Identify which cell holds the provided text, then report its (x, y) central coordinate. 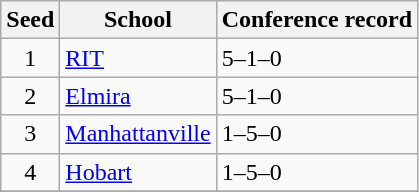
Manhattanville (138, 134)
School (138, 20)
2 (30, 96)
Conference record (316, 20)
Hobart (138, 172)
3 (30, 134)
4 (30, 172)
Elmira (138, 96)
Seed (30, 20)
RIT (138, 58)
1 (30, 58)
